From the cell containing the given text, extract its center point as [x, y] coordinate. 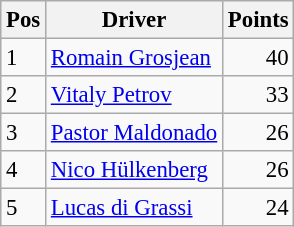
Nico Hülkenberg [134, 170]
1 [24, 58]
40 [258, 58]
5 [24, 208]
Points [258, 20]
Romain Grosjean [134, 58]
4 [24, 170]
Vitaly Petrov [134, 95]
24 [258, 208]
Pos [24, 20]
3 [24, 133]
2 [24, 95]
Lucas di Grassi [134, 208]
33 [258, 95]
Pastor Maldonado [134, 133]
Driver [134, 20]
